Provide the [X, Y] coordinate of the cell's center where the given text is located.  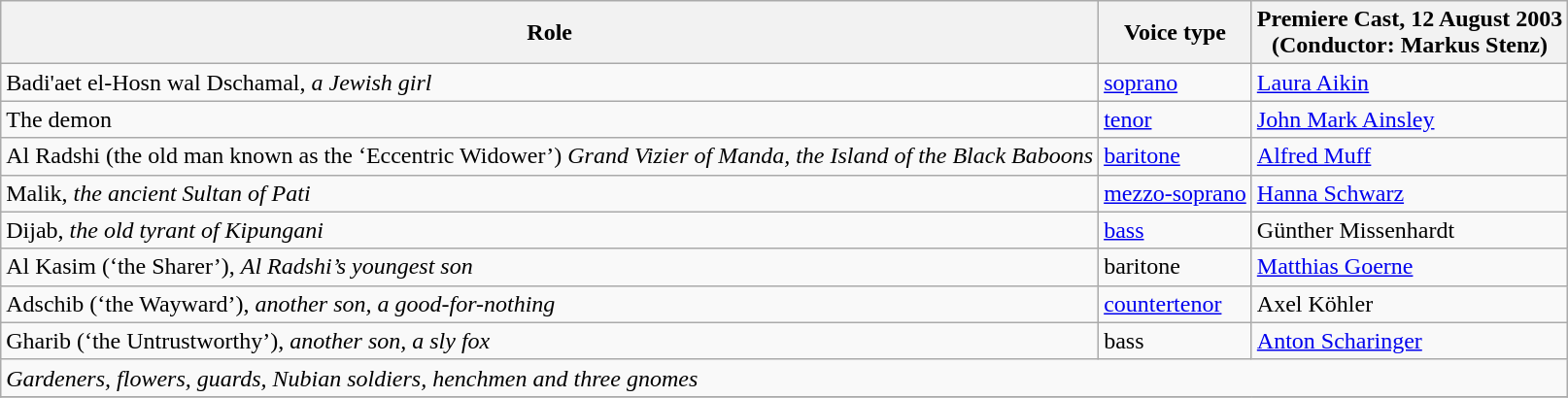
tenor [1176, 119]
Anton Scharinger [1409, 341]
Al Kasim (‘the Sharer’), Al Radshi’s youngest son [550, 267]
Voice type [1176, 33]
Adschib (‘the Wayward’), another son, a good-for-nothing [550, 304]
Gardeners, flowers, guards, Nubian soldiers, henchmen and three gnomes [785, 378]
Dijab, the old tyrant of Kipungani [550, 230]
Günther Missenhardt [1409, 230]
Axel Köhler [1409, 304]
Premiere Cast, 12 August 2003 (Conductor: Markus Stenz) [1409, 33]
John Mark Ainsley [1409, 119]
countertenor [1176, 304]
Badi'aet el-Hosn wal Dschamal, a Jewish girl [550, 83]
Al Radshi (the old man known as the ‘Eccentric Widower’) Grand Vizier of Manda, the Island of the Black Baboons [550, 156]
soprano [1176, 83]
Hanna Schwarz [1409, 193]
Alfred Muff [1409, 156]
Laura Aikin [1409, 83]
mezzo-soprano [1176, 193]
Matthias Goerne [1409, 267]
Gharib (‘the Untrustworthy’), another son, a sly fox [550, 341]
Malik, the ancient Sultan of Pati [550, 193]
Role [550, 33]
The demon [550, 119]
